Return [X, Y] of the center of cell containing provided text 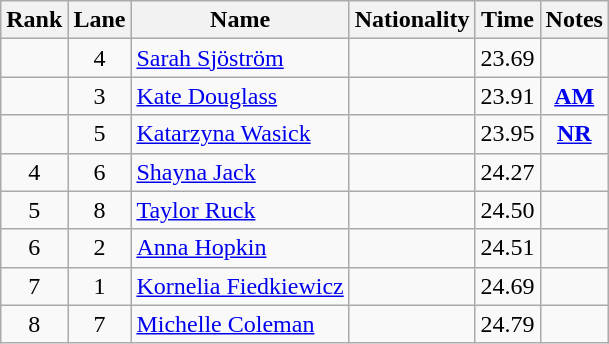
Kate Douglass [240, 96]
23.95 [508, 134]
NR [574, 134]
1 [100, 286]
23.91 [508, 96]
Katarzyna Wasick [240, 134]
Michelle Coleman [240, 324]
Name [240, 20]
24.50 [508, 210]
2 [100, 248]
Lane [100, 20]
24.69 [508, 286]
23.69 [508, 58]
24.79 [508, 324]
Kornelia Fiedkiewicz [240, 286]
Rank [34, 20]
24.51 [508, 248]
3 [100, 96]
Shayna Jack [240, 172]
Notes [574, 20]
Time [508, 20]
Nationality [412, 20]
AM [574, 96]
Anna Hopkin [240, 248]
24.27 [508, 172]
Sarah Sjöström [240, 58]
Taylor Ruck [240, 210]
